Extract the (X, Y) coordinate from the center of the cell holding the provided text.  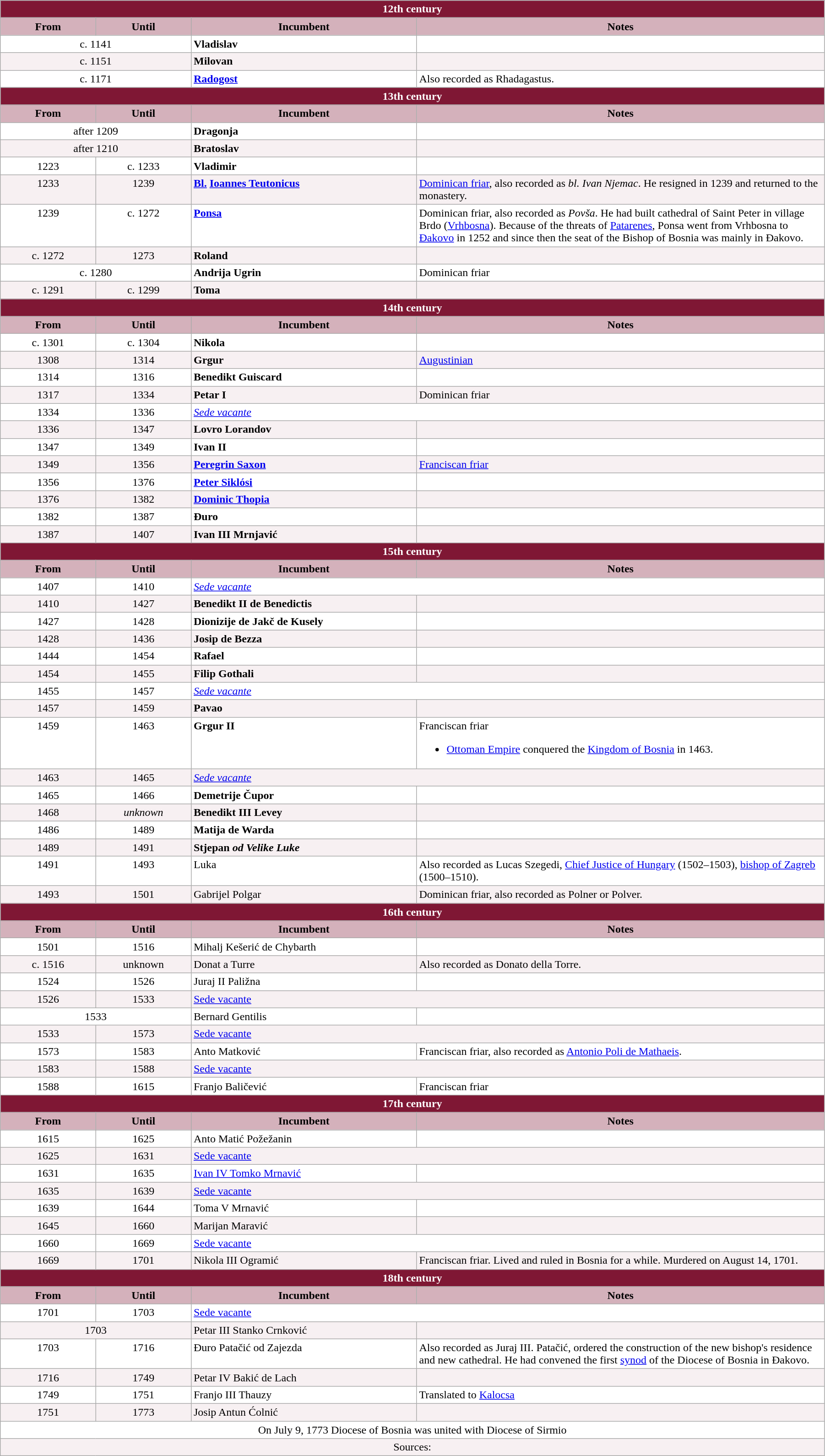
Benedikt III Levey (304, 812)
Translated to Kalocsa (620, 1395)
Toma (304, 290)
1316 (143, 377)
c. 1304 (143, 342)
c. 1280 (96, 273)
1273 (143, 255)
c. 1301 (48, 342)
after 1210 (96, 148)
Petar III Stanko Crnković (304, 1330)
Toma V Mrnavić (304, 1208)
1317 (48, 395)
Juraj II Paližna (304, 982)
Rafael (304, 656)
Also recorded as Lucas Szegedi, Chief Justice of Hungary (1502–1503), bishop of Zagreb (1500–1510). (620, 871)
15th century (412, 552)
Franjo III Thauzy (304, 1395)
Luka (304, 871)
c. 1171 (96, 79)
c. 1291 (48, 290)
Anto Matković (304, 1051)
1516 (143, 947)
Also recorded as Rhadagastus. (620, 79)
Lovro Lorandov (304, 429)
Ivan IV Tomko Mrnavić (304, 1173)
16th century (412, 912)
1486 (48, 830)
Dionizije de Jakč de Kusely (304, 621)
Benedikt Guiscard (304, 377)
Anto Matić Požežanin (304, 1139)
Franciscan friarOttoman Empire conquered the Kingdom of Bosnia in 1463. (620, 743)
18th century (412, 1278)
On July 9, 1773 Diocese of Bosnia was united with Diocese of Sirmio (412, 1430)
Bl. Ioannes Teutonicus (304, 190)
c. 1516 (48, 964)
1233 (48, 190)
Dominic Thopia (304, 499)
Grgur II (304, 743)
Matija de Warda (304, 830)
14th century (412, 308)
Dominican friar, also recorded as Polner or Polver. (620, 895)
Sources: (412, 1447)
Vladimir (304, 166)
Peregrin Saxon (304, 464)
Radogost (304, 79)
Pavao (304, 708)
c. 1299 (143, 290)
Nikola III Ogramić (304, 1260)
Stjepan od Velike Luke (304, 848)
Also recorded as Donato della Torre. (620, 964)
Bernard Gentilis (304, 1016)
1444 (48, 656)
Đuro Patačić od Zajezda (304, 1353)
1468 (48, 812)
Grgur (304, 360)
1645 (48, 1226)
1524 (48, 982)
Benedikt II de Benedictis (304, 604)
Josip Antun Ćolnić (304, 1412)
Donat a Turre (304, 964)
Gabrijel Polgar (304, 895)
c. 1233 (143, 166)
1436 (143, 639)
Peter Siklósi (304, 482)
Dragonja (304, 131)
Ivan III Mrnjavić (304, 534)
Petar I (304, 395)
Dominican friar, also recorded as bl. Ivan Njemac. He resigned in 1239 and returned to the monastery. (620, 190)
Milovan (304, 61)
after 1209 (96, 131)
Petar IV Bakić de Lach (304, 1377)
Vladislav (304, 44)
1223 (48, 166)
Ivan II (304, 447)
Josip de Bezza (304, 639)
13th century (412, 96)
1644 (143, 1208)
1773 (143, 1412)
Đuro (304, 516)
c. 1151 (96, 61)
Nikola (304, 342)
Bratoslav (304, 148)
Andrija Ugrin (304, 273)
Franjo Baličević (304, 1086)
Ponsa (304, 225)
12th century (412, 9)
1308 (48, 360)
17th century (412, 1103)
Mihalj Kešerić de Chybarth (304, 947)
Franciscan friar, also recorded as Antonio Poli de Mathaeis. (620, 1051)
Filip Gothali (304, 674)
Augustinian (620, 360)
c. 1141 (96, 44)
1466 (143, 795)
Roland (304, 255)
Demetrije Čupor (304, 795)
Franciscan friar. Lived and ruled in Bosnia for a while. Murdered on August 14, 1701. (620, 1260)
Marijan Maravić (304, 1226)
